Capture the cell that displays the provided text and extract its (X, Y) central coordinate. 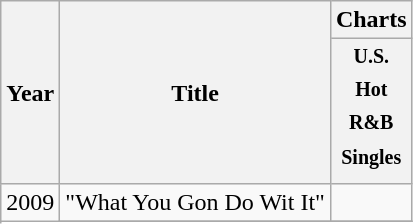
2009 (30, 203)
Title (196, 92)
"What You Gon Do Wit It" (196, 203)
U.S. Hot R&B Singles (371, 112)
Charts (371, 20)
Year (30, 92)
